Capture the cell that displays the provided text and extract its [X, Y] central coordinate. 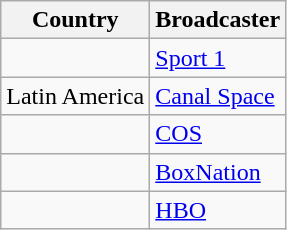
Sport 1 [218, 58]
COS [218, 134]
HBO [218, 210]
Latin America [76, 96]
Canal Space [218, 96]
BoxNation [218, 172]
Country [76, 20]
Broadcaster [218, 20]
